Find where the given text appears and provide that cell's center as (X, Y) coordinate. 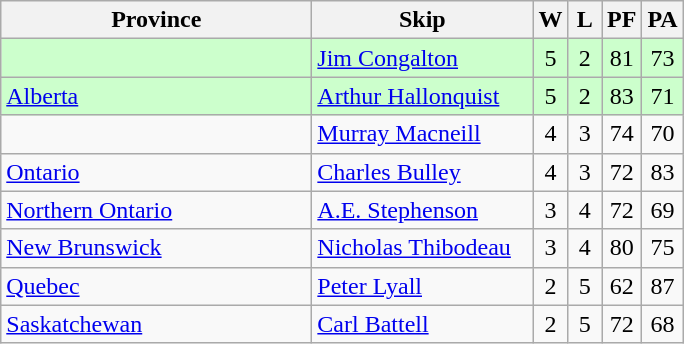
Northern Ontario (156, 210)
62 (622, 286)
73 (662, 58)
Charles Bulley (422, 172)
74 (622, 134)
70 (662, 134)
69 (662, 210)
Saskatchewan (156, 324)
Jim Congalton (422, 58)
Skip (422, 20)
L (585, 20)
80 (622, 248)
71 (662, 96)
Ontario (156, 172)
W (550, 20)
New Brunswick (156, 248)
A.E. Stephenson (422, 210)
Arthur Hallonquist (422, 96)
87 (662, 286)
Carl Battell (422, 324)
68 (662, 324)
Murray Macneill (422, 134)
81 (622, 58)
75 (662, 248)
Peter Lyall (422, 286)
PA (662, 20)
Nicholas Thibodeau (422, 248)
Quebec (156, 286)
Alberta (156, 96)
Province (156, 20)
PF (622, 20)
